Locate the cell with the specified text and output its [x, y] center coordinate. 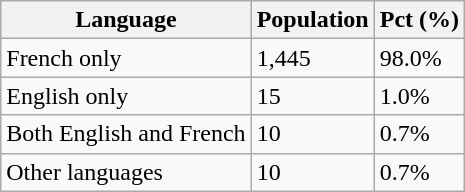
Both English and French [126, 134]
1.0% [419, 96]
Population [312, 20]
French only [126, 58]
Pct (%) [419, 20]
Language [126, 20]
1,445 [312, 58]
English only [126, 96]
15 [312, 96]
Other languages [126, 172]
98.0% [419, 58]
